From the cell containing the given text, extract its center point as [x, y] coordinate. 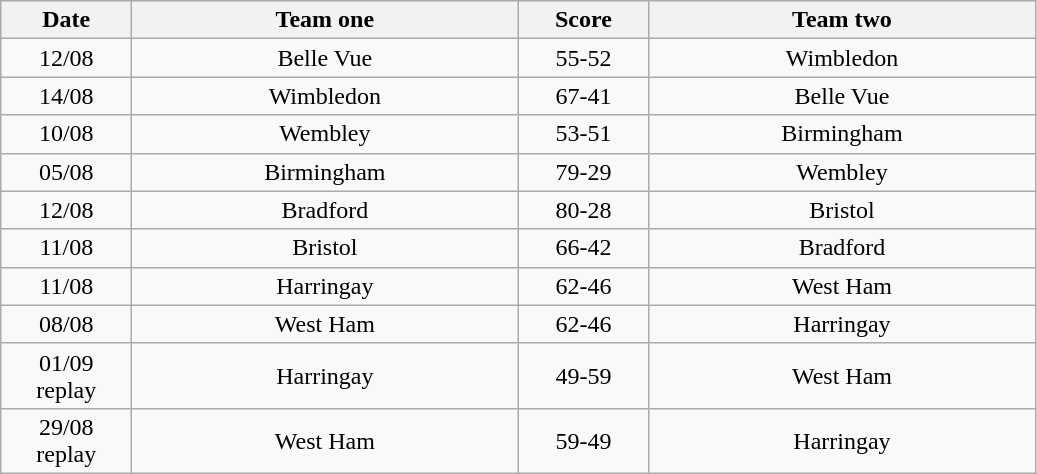
08/08 [66, 324]
29/08 replay [66, 440]
10/08 [66, 134]
49-59 [584, 376]
66-42 [584, 248]
Team two [842, 20]
Score [584, 20]
80-28 [584, 210]
Date [66, 20]
67-41 [584, 96]
14/08 [66, 96]
05/08 [66, 172]
Team one [325, 20]
55-52 [584, 58]
53-51 [584, 134]
01/09 replay [66, 376]
59-49 [584, 440]
79-29 [584, 172]
